Capture the cell that displays the provided text and extract its (x, y) central coordinate. 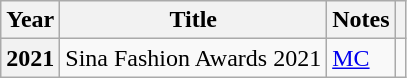
Sina Fashion Awards 2021 (194, 58)
Title (194, 20)
MC (361, 58)
2021 (30, 58)
Notes (361, 20)
Year (30, 20)
